Identify which cell holds the provided text, then report its (X, Y) central coordinate. 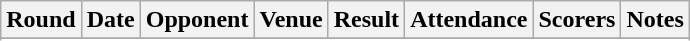
Notes (655, 20)
Result (366, 20)
Venue (291, 20)
Round (41, 20)
Opponent (197, 20)
Date (110, 20)
Attendance (469, 20)
Scorers (577, 20)
